Extract the (x, y) coordinate from the center of the cell holding the provided text.  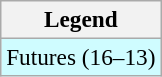
Legend (81, 19)
Futures (16–13) (81, 57)
